Search for the cell housing the specified text and yield its [X, Y] center coordinate. 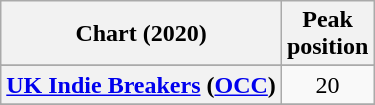
Peakposition [327, 34]
Chart (2020) [142, 34]
UK Indie Breakers (OCC) [142, 85]
20 [327, 85]
